Detect which cell encompasses the target text, then output its (x, y) center coordinate. 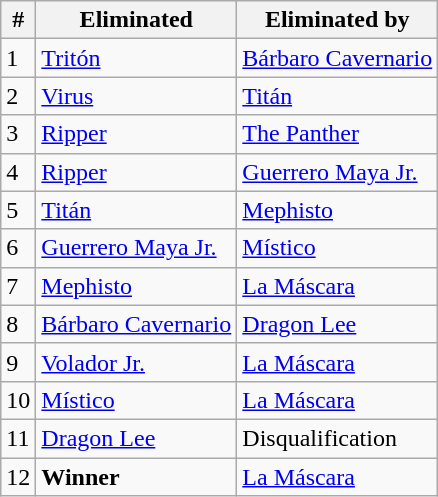
Eliminated (136, 20)
Winner (136, 477)
12 (18, 477)
9 (18, 362)
The Panther (338, 134)
7 (18, 286)
3 (18, 134)
Tritón (136, 58)
Virus (136, 96)
5 (18, 210)
Volador Jr. (136, 362)
Disqualification (338, 438)
Eliminated by (338, 20)
8 (18, 324)
6 (18, 248)
# (18, 20)
10 (18, 400)
1 (18, 58)
4 (18, 172)
11 (18, 438)
2 (18, 96)
